Provide the [x, y] coordinate of the cell's center where the given text is located.  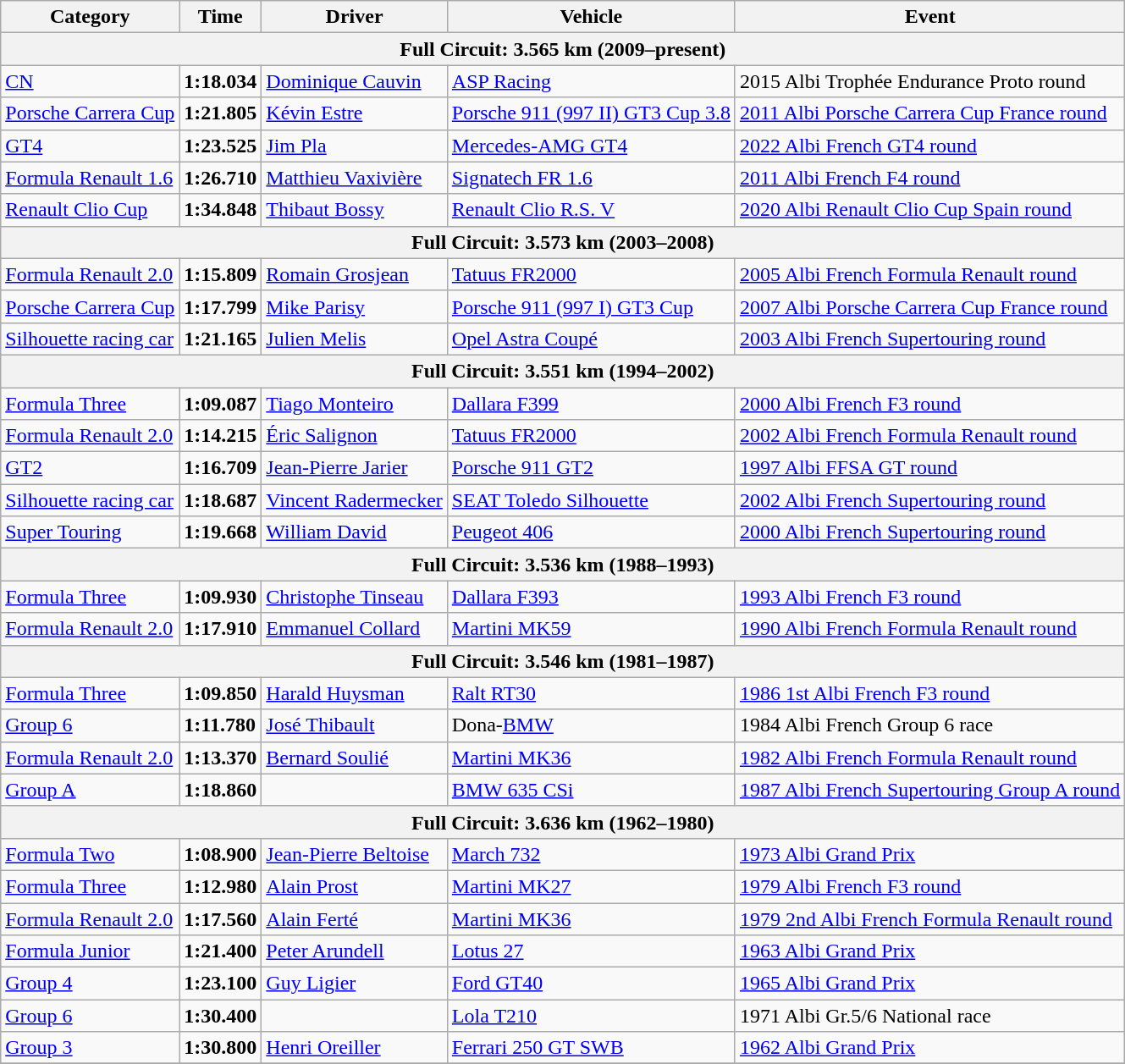
Formula Two [90, 854]
1:12.980 [220, 886]
2003 Albi French Supertouring round [929, 339]
Signatech FR 1.6 [591, 178]
1984 Albi French Group 6 race [929, 725]
Group 4 [90, 984]
GT2 [90, 468]
Lotus 27 [591, 951]
Formula Renault 1.6 [90, 178]
Full Circuit: 3.573 km (2003–2008) [563, 242]
1:34.848 [220, 210]
GT4 [90, 146]
Vincent Radermecker [355, 500]
CN [90, 81]
Christophe Tinseau [355, 597]
Matthieu Vaxivière [355, 178]
Group 3 [90, 1048]
Martini MK27 [591, 886]
Tiago Monteiro [355, 404]
Full Circuit: 3.565 km (2009–present) [563, 49]
Lola T210 [591, 1016]
1:11.780 [220, 725]
Dominique Cauvin [355, 81]
Dona-BMW [591, 725]
2011 Albi Porsche Carrera Cup France round [929, 113]
Full Circuit: 3.551 km (1994–2002) [563, 371]
Dallara F399 [591, 404]
Éric Salignon [355, 436]
2000 Albi French F3 round [929, 404]
Full Circuit: 3.536 km (1988–1993) [563, 565]
2000 Albi French Supertouring round [929, 532]
1:17.560 [220, 918]
Ferrari 250 GT SWB [591, 1048]
Emmanuel Collard [355, 629]
1990 Albi French Formula Renault round [929, 629]
Category [90, 17]
Event [929, 17]
1:26.710 [220, 178]
1:17.799 [220, 306]
1:09.930 [220, 597]
ASP Racing [591, 81]
1:18.860 [220, 790]
1962 Albi Grand Prix [929, 1048]
1:21.805 [220, 113]
1:30.800 [220, 1048]
1:21.165 [220, 339]
1:18.034 [220, 81]
BMW 635 CSi [591, 790]
1:15.809 [220, 274]
Full Circuit: 3.546 km (1981–1987) [563, 661]
2011 Albi French F4 round [929, 178]
1:08.900 [220, 854]
Driver [355, 17]
1:09.850 [220, 693]
1963 Albi Grand Prix [929, 951]
1:18.687 [220, 500]
1:23.525 [220, 146]
2020 Albi Renault Clio Cup Spain round [929, 210]
1997 Albi FFSA GT round [929, 468]
Renault Clio Cup [90, 210]
Porsche 911 (997 I) GT3 Cup [591, 306]
March 732 [591, 854]
SEAT Toledo Silhouette [591, 500]
1986 1st Albi French F3 round [929, 693]
Porsche 911 GT2 [591, 468]
William David [355, 532]
Renault Clio R.S. V [591, 210]
Porsche 911 (997 II) GT3 Cup 3.8 [591, 113]
1:13.370 [220, 758]
1:09.087 [220, 404]
Romain Grosjean [355, 274]
Super Touring [90, 532]
Ford GT40 [591, 984]
1993 Albi French F3 round [929, 597]
Mercedes-AMG GT4 [591, 146]
Thibaut Bossy [355, 210]
1:21.400 [220, 951]
Bernard Soulié [355, 758]
Martini MK59 [591, 629]
Opel Astra Coupé [591, 339]
Alain Prost [355, 886]
1:16.709 [220, 468]
2002 Albi French Formula Renault round [929, 436]
Dallara F393 [591, 597]
1:19.668 [220, 532]
2002 Albi French Supertouring round [929, 500]
Kévin Estre [355, 113]
1:23.100 [220, 984]
Peter Arundell [355, 951]
1:17.910 [220, 629]
1:14.215 [220, 436]
Full Circuit: 3.636 km (1962–1980) [563, 822]
1979 Albi French F3 round [929, 886]
1973 Albi Grand Prix [929, 854]
1979 2nd Albi French Formula Renault round [929, 918]
Peugeot 406 [591, 532]
Formula Junior [90, 951]
1971 Albi Gr.5/6 National race [929, 1016]
Jean-Pierre Jarier [355, 468]
1982 Albi French Formula Renault round [929, 758]
Jean-Pierre Beltoise [355, 854]
Time [220, 17]
Vehicle [591, 17]
Ralt RT30 [591, 693]
Group A [90, 790]
2022 Albi French GT4 round [929, 146]
Guy Ligier [355, 984]
Julien Melis [355, 339]
Henri Oreiller [355, 1048]
Harald Huysman [355, 693]
José Thibault [355, 725]
Mike Parisy [355, 306]
1:30.400 [220, 1016]
Alain Ferté [355, 918]
2007 Albi Porsche Carrera Cup France round [929, 306]
Jim Pla [355, 146]
1987 Albi French Supertouring Group A round [929, 790]
1965 Albi Grand Prix [929, 984]
2005 Albi French Formula Renault round [929, 274]
2015 Albi Trophée Endurance Proto round [929, 81]
